Pinpoint the cell where the given text exists, returning its [x, y] midpoint coordinate. 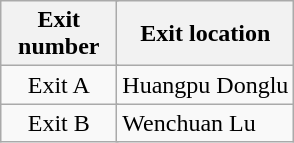
Wenchuan Lu [206, 123]
Exit number [59, 34]
Huangpu Donglu [206, 85]
Exit A [59, 85]
Exit B [59, 123]
Exit location [206, 34]
